Provide the [X, Y] coordinate of the cell's center where the given text is located.  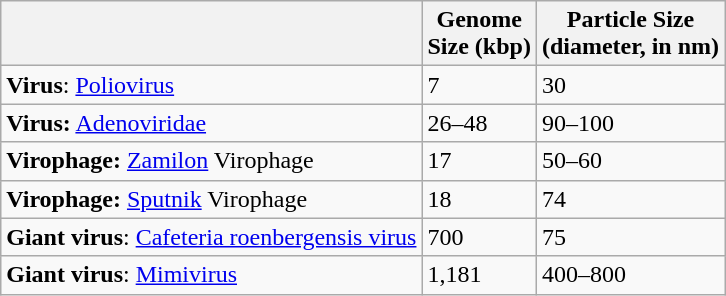
26–48 [479, 123]
75 [630, 237]
18 [479, 199]
30 [630, 85]
Particle Size(diameter, in nm) [630, 34]
7 [479, 85]
74 [630, 199]
400–800 [630, 275]
GenomeSize (kbp) [479, 34]
90–100 [630, 123]
Virus: Adenoviridae [212, 123]
50–60 [630, 161]
Virus: Poliovirus [212, 85]
Giant virus: Cafeteria roenbergensis virus [212, 237]
17 [479, 161]
Virophage: Sputnik Virophage [212, 199]
1,181 [479, 275]
Virophage: Zamilon Virophage [212, 161]
Giant virus: Mimivirus [212, 275]
700 [479, 237]
